Output the [x, y] coordinate of the center of the cell containing the given text.  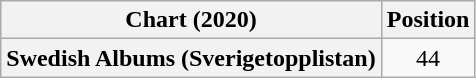
44 [428, 58]
Swedish Albums (Sverigetopplistan) [191, 58]
Position [428, 20]
Chart (2020) [191, 20]
